Pinpoint the cell where the given text exists, returning its (x, y) midpoint coordinate. 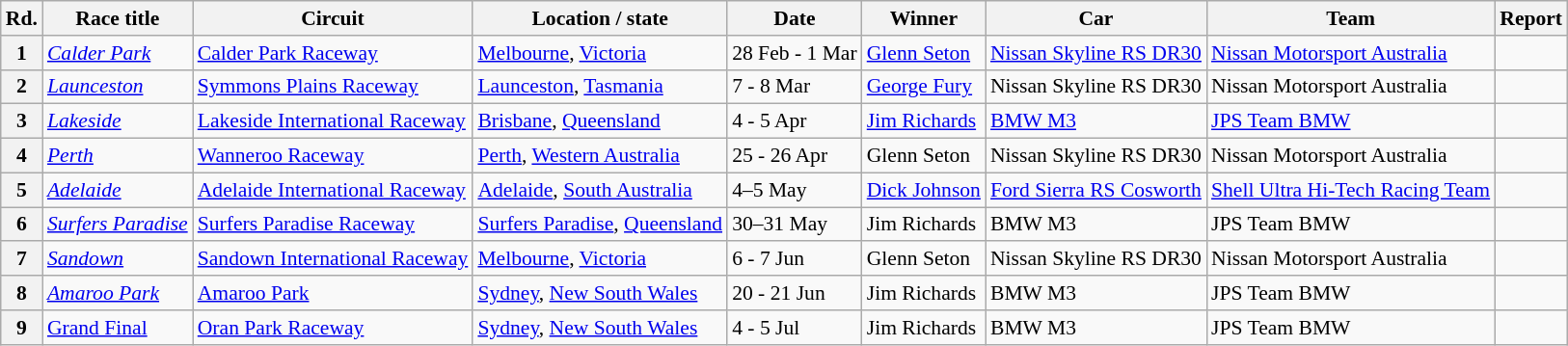
Grand Final (118, 328)
20 - 21 Jun (795, 293)
4 - 5 Apr (795, 121)
Calder Park Raceway (334, 53)
Dick Johnson (924, 190)
3 (21, 121)
6 (21, 225)
Sandown (118, 259)
Adelaide International Raceway (334, 190)
Perth (118, 156)
8 (21, 293)
Winner (924, 18)
Perth, Western Australia (600, 156)
Rd. (21, 18)
Team (1350, 18)
Surfers Paradise Raceway (334, 225)
4 - 5 Jul (795, 328)
30–31 May (795, 225)
Launceston (118, 87)
5 (21, 190)
6 - 7 Jun (795, 259)
Report (1531, 18)
Symmons Plains Raceway (334, 87)
28 Feb - 1 Mar (795, 53)
Shell Ultra Hi-Tech Racing Team (1350, 190)
Car (1095, 18)
4 (21, 156)
Launceston, Tasmania (600, 87)
Adelaide, South Australia (600, 190)
Surfers Paradise (118, 225)
Circuit (334, 18)
7 (21, 259)
Calder Park (118, 53)
Lakeside (118, 121)
Oran Park Raceway (334, 328)
Lakeside International Raceway (334, 121)
Race title (118, 18)
Date (795, 18)
25 - 26 Apr (795, 156)
9 (21, 328)
Wanneroo Raceway (334, 156)
Location / state (600, 18)
2 (21, 87)
Ford Sierra RS Cosworth (1095, 190)
Surfers Paradise, Queensland (600, 225)
Sandown International Raceway (334, 259)
Adelaide (118, 190)
George Fury (924, 87)
4–5 May (795, 190)
Brisbane, Queensland (600, 121)
7 - 8 Mar (795, 87)
1 (21, 53)
